Identify which cell holds the provided text, then report its (X, Y) central coordinate. 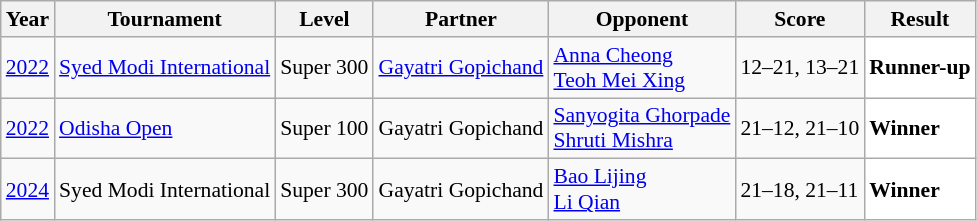
Opponent (642, 19)
Odisha Open (164, 128)
21–12, 21–10 (800, 128)
Anna Cheong Teoh Mei Xing (642, 68)
Score (800, 19)
Runner-up (920, 68)
Year (28, 19)
Result (920, 19)
Partner (460, 19)
Level (324, 19)
Super 100 (324, 128)
Tournament (164, 19)
21–18, 21–11 (800, 190)
Sanyogita Ghorpade Shruti Mishra (642, 128)
Bao Lijing Li Qian (642, 190)
2024 (28, 190)
12–21, 13–21 (800, 68)
